Provide the [x, y] coordinate of the cell's center where the given text is located.  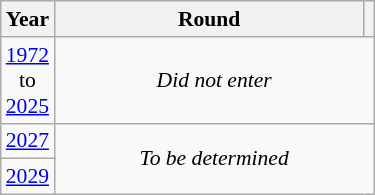
Did not enter [214, 80]
2029 [28, 177]
To be determined [214, 158]
1972to2025 [28, 80]
2027 [28, 141]
Year [28, 19]
Round [209, 19]
